Pinpoint the cell where the given text exists, returning its (X, Y) midpoint coordinate. 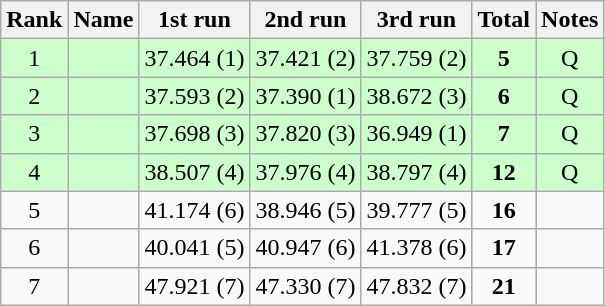
1 (34, 58)
37.976 (4) (306, 172)
41.174 (6) (194, 210)
40.947 (6) (306, 248)
38.946 (5) (306, 210)
Name (104, 20)
2 (34, 96)
41.378 (6) (416, 248)
37.698 (3) (194, 134)
Notes (570, 20)
21 (504, 286)
1st run (194, 20)
36.949 (1) (416, 134)
38.672 (3) (416, 96)
47.832 (7) (416, 286)
38.507 (4) (194, 172)
37.593 (2) (194, 96)
40.041 (5) (194, 248)
3 (34, 134)
37.421 (2) (306, 58)
38.797 (4) (416, 172)
47.330 (7) (306, 286)
12 (504, 172)
Total (504, 20)
16 (504, 210)
Rank (34, 20)
37.464 (1) (194, 58)
37.390 (1) (306, 96)
39.777 (5) (416, 210)
37.759 (2) (416, 58)
17 (504, 248)
4 (34, 172)
47.921 (7) (194, 286)
3rd run (416, 20)
2nd run (306, 20)
37.820 (3) (306, 134)
